From the cell containing the given text, extract its center point as [x, y] coordinate. 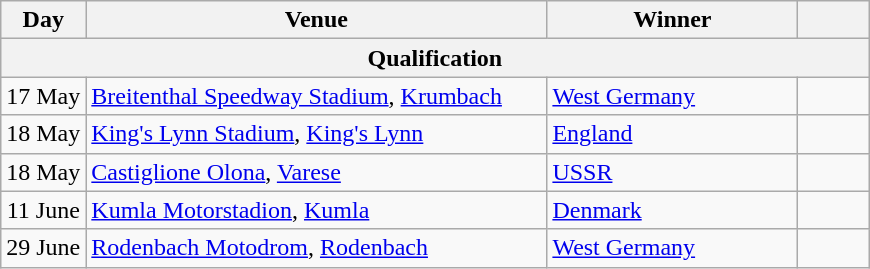
Kumla Motorstadion, Kumla [316, 210]
Day [44, 20]
Rodenbach Motodrom, Rodenbach [316, 248]
11 June [44, 210]
Winner [672, 20]
Breitenthal Speedway Stadium, Krumbach [316, 96]
Castiglione Olona, Varese [316, 172]
29 June [44, 248]
Venue [316, 20]
USSR [672, 172]
King's Lynn Stadium, King's Lynn [316, 134]
17 May [44, 96]
Qualification [435, 58]
Denmark [672, 210]
England [672, 134]
